Identify which cell holds the provided text, then report its (x, y) central coordinate. 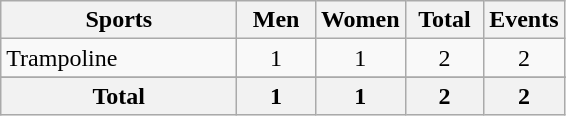
Trampoline (119, 58)
Events (524, 20)
Men (276, 20)
Women (360, 20)
Sports (119, 20)
